Capture the cell that displays the provided text and extract its (x, y) central coordinate. 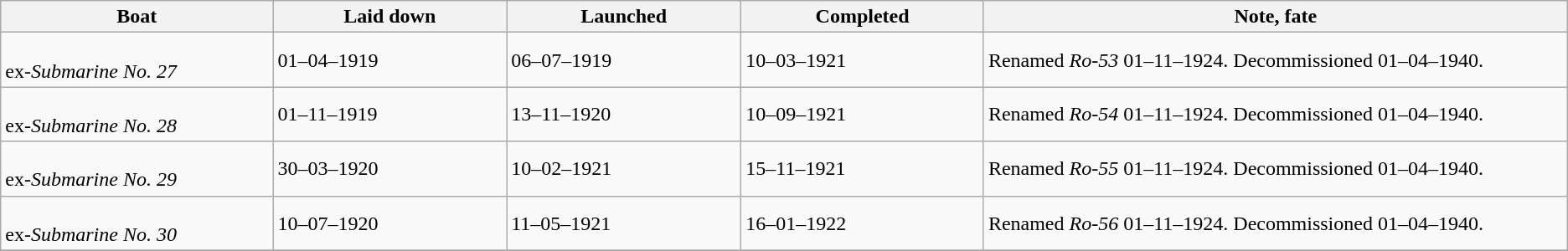
15–11–1921 (863, 169)
Renamed Ro-54 01–11–1924. Decommissioned 01–04–1940. (1275, 114)
10–09–1921 (863, 114)
ex-Submarine No. 29 (137, 169)
10–03–1921 (863, 60)
Boat (137, 17)
30–03–1920 (390, 169)
Renamed Ro-56 01–11–1924. Decommissioned 01–04–1940. (1275, 223)
ex-Submarine No. 27 (137, 60)
13–11–1920 (624, 114)
Note, fate (1275, 17)
10–02–1921 (624, 169)
01–11–1919 (390, 114)
16–01–1922 (863, 223)
11–05–1921 (624, 223)
Renamed Ro-53 01–11–1924. Decommissioned 01–04–1940. (1275, 60)
06–07–1919 (624, 60)
ex-Submarine No. 30 (137, 223)
Launched (624, 17)
ex-Submarine No. 28 (137, 114)
Laid down (390, 17)
01–04–1919 (390, 60)
Completed (863, 17)
Renamed Ro-55 01–11–1924. Decommissioned 01–04–1940. (1275, 169)
10–07–1920 (390, 223)
